For the text-containing cell, return its midpoint in [x, y] coordinate format. 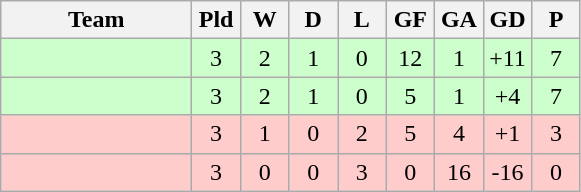
+4 [508, 96]
-16 [508, 172]
16 [460, 172]
GF [410, 20]
L [362, 20]
D [314, 20]
GD [508, 20]
Team [96, 20]
P [556, 20]
GA [460, 20]
4 [460, 134]
+11 [508, 58]
W [264, 20]
Pld [216, 20]
12 [410, 58]
+1 [508, 134]
